Search for the cell housing the specified text and yield its (X, Y) center coordinate. 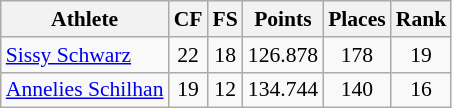
140 (357, 90)
178 (357, 55)
126.878 (283, 55)
Annelies Schilhan (85, 90)
18 (224, 55)
22 (188, 55)
Sissy Schwarz (85, 55)
12 (224, 90)
134.744 (283, 90)
16 (422, 90)
Athlete (85, 19)
Points (283, 19)
CF (188, 19)
Places (357, 19)
FS (224, 19)
Rank (422, 19)
